Pinpoint the cell where the given text exists, returning its (x, y) midpoint coordinate. 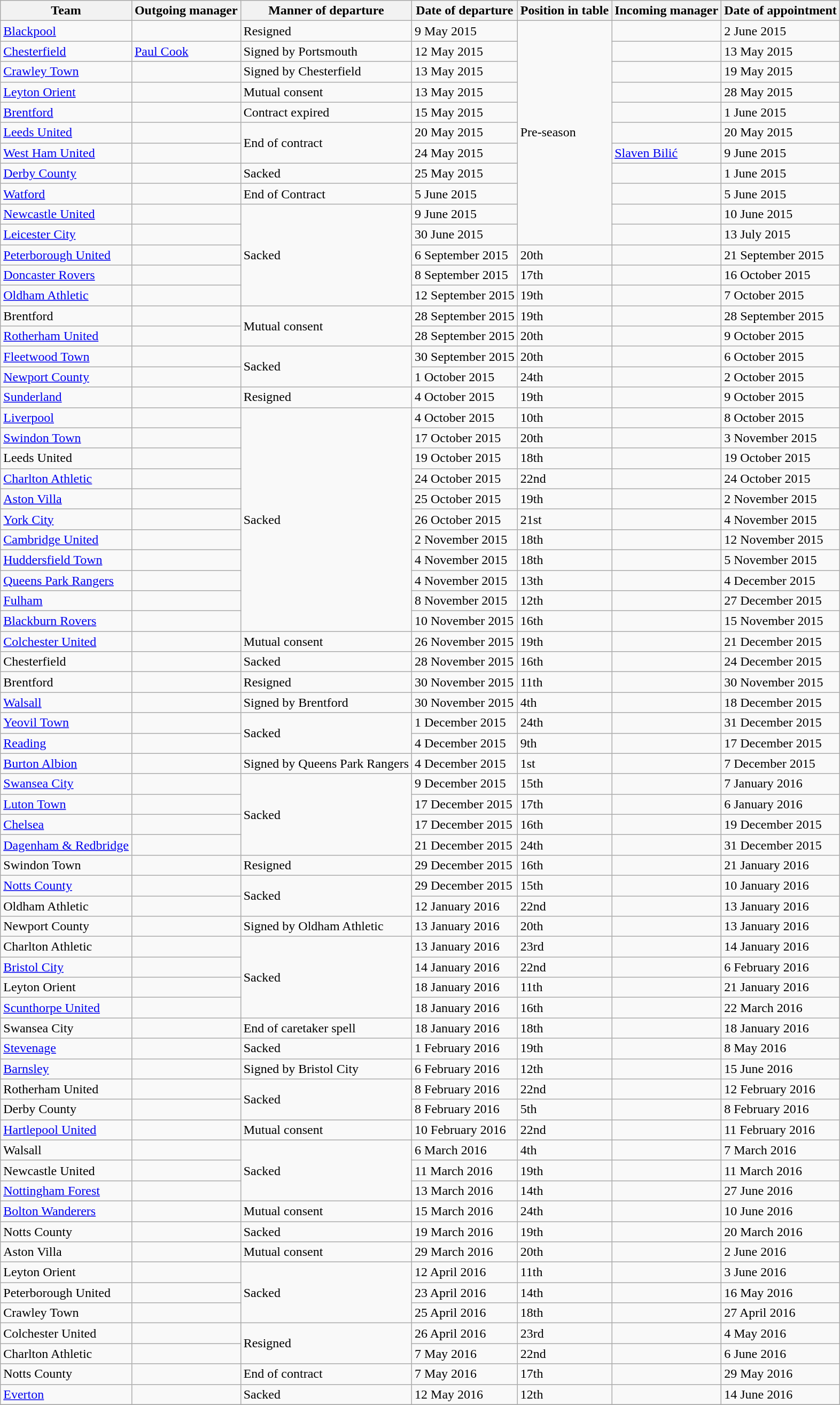
21st (564, 519)
3 June 2016 (781, 1272)
Date of appointment (781, 11)
28 May 2015 (781, 92)
Liverpool (66, 418)
19 March 2016 (465, 1231)
6 September 2015 (465, 255)
15 June 2016 (781, 1069)
24 December 2015 (781, 662)
Team (66, 11)
Stevenage (66, 1048)
8 May 2016 (781, 1048)
Huddersfield Town (66, 560)
1 October 2015 (465, 377)
Signed by Queens Park Rangers (326, 763)
26 October 2015 (465, 519)
12 January 2016 (465, 906)
Signed by Chesterfield (326, 72)
7 December 2015 (781, 763)
27 December 2015 (781, 601)
9 December 2015 (465, 784)
26 November 2015 (465, 642)
End of Contract (326, 194)
Manner of departure (326, 11)
25 April 2016 (465, 1313)
10 November 2015 (465, 621)
27 June 2016 (781, 1191)
2 October 2015 (781, 377)
6 June 2016 (781, 1354)
2 June 2015 (781, 31)
7 October 2015 (781, 296)
7 March 2016 (781, 1150)
8 September 2015 (465, 275)
Bolton Wanderers (66, 1211)
Leicester City (66, 234)
25 October 2015 (465, 499)
29 May 2016 (781, 1374)
2 June 2016 (781, 1252)
Doncaster Rovers (66, 275)
York City (66, 519)
6 March 2016 (465, 1150)
Signed by Oldham Athletic (326, 927)
10 February 2016 (465, 1130)
Watford (66, 194)
Luton Town (66, 804)
1st (564, 763)
16 May 2016 (781, 1293)
Fleetwood Town (66, 357)
21 September 2015 (781, 255)
12 May 2016 (465, 1394)
End of caretaker spell (326, 1028)
Blackpool (66, 31)
1 February 2016 (465, 1048)
23 April 2016 (465, 1293)
9 May 2015 (465, 31)
Contract expired (326, 112)
Signed by Portsmouth (326, 51)
Fulham (66, 601)
22 March 2016 (781, 1008)
25 May 2015 (465, 173)
Paul Cook (186, 51)
10 June 2016 (781, 1211)
8 October 2015 (781, 418)
1 December 2015 (465, 723)
29 March 2016 (465, 1252)
Nottingham Forest (66, 1191)
19 December 2015 (781, 824)
10 January 2016 (781, 885)
Signed by Brentford (326, 702)
Burton Albion (66, 763)
8 November 2015 (465, 601)
15 March 2016 (465, 1211)
13 July 2015 (781, 234)
15 November 2015 (781, 621)
5th (564, 1109)
Chelsea (66, 824)
20 March 2016 (781, 1231)
30 June 2015 (465, 234)
9th (564, 743)
Slaven Bilić (667, 153)
12 September 2015 (465, 296)
Date of departure (465, 11)
16 October 2015 (781, 275)
24 May 2015 (465, 153)
30 September 2015 (465, 357)
Scunthorpe United (66, 1008)
Outgoing manager (186, 11)
12 February 2016 (781, 1089)
10 June 2015 (781, 214)
Dagenham & Redbridge (66, 845)
7 January 2016 (781, 784)
Signed by Bristol City (326, 1069)
Hartlepool United (66, 1130)
14 June 2016 (781, 1394)
West Ham United (66, 153)
5 November 2015 (781, 560)
6 January 2016 (781, 804)
12 April 2016 (465, 1272)
3 November 2015 (781, 438)
6 October 2015 (781, 357)
Blackburn Rovers (66, 621)
17 October 2015 (465, 438)
Incoming manager (667, 11)
Everton (66, 1394)
11 February 2016 (781, 1130)
10th (564, 418)
28 November 2015 (465, 662)
Position in table (564, 11)
18 December 2015 (781, 702)
15 May 2015 (465, 112)
Yeovil Town (66, 723)
Reading (66, 743)
13th (564, 580)
Queens Park Rangers (66, 580)
Sunderland (66, 397)
Pre-season (564, 133)
Barnsley (66, 1069)
Cambridge United (66, 539)
27 April 2016 (781, 1313)
26 April 2016 (465, 1333)
Bristol City (66, 967)
12 May 2015 (465, 51)
4 May 2016 (781, 1333)
19 May 2015 (781, 72)
12 November 2015 (781, 539)
13 March 2016 (465, 1191)
